Scan for the cell matching the given text and deliver its (X, Y) coordinate at center. 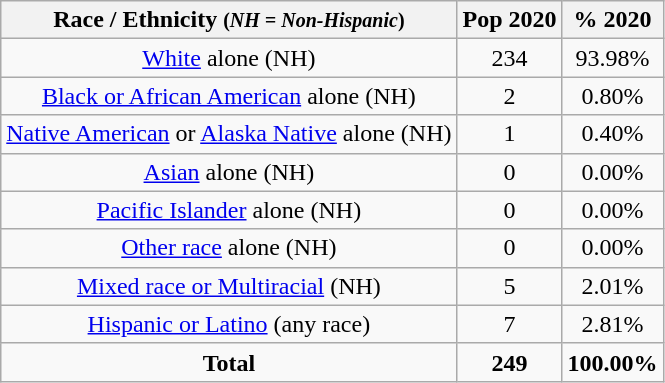
2.01% (612, 286)
234 (510, 58)
Black or African American alone (NH) (229, 96)
7 (510, 324)
Hispanic or Latino (any race) (229, 324)
0.40% (612, 134)
5 (510, 286)
Total (229, 362)
2.81% (612, 324)
Native American or Alaska Native alone (NH) (229, 134)
93.98% (612, 58)
0.80% (612, 96)
Asian alone (NH) (229, 172)
% 2020 (612, 20)
1 (510, 134)
2 (510, 96)
Mixed race or Multiracial (NH) (229, 286)
100.00% (612, 362)
White alone (NH) (229, 58)
Pacific Islander alone (NH) (229, 210)
249 (510, 362)
Pop 2020 (510, 20)
Other race alone (NH) (229, 248)
Race / Ethnicity (NH = Non-Hispanic) (229, 20)
